Extract the [X, Y] coordinate from the center of the cell holding the provided text.  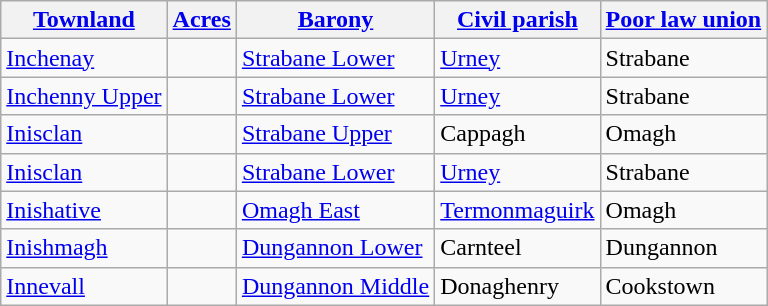
Cappagh [518, 134]
Inchenay [84, 58]
Innevall [84, 286]
Strabane Upper [335, 134]
Inchenny Upper [84, 96]
Dungannon [684, 248]
Dungannon Middle [335, 286]
Townland [84, 20]
Dungannon Lower [335, 248]
Termonmaguirk [518, 210]
Donaghenry [518, 286]
Civil parish [518, 20]
Poor law union [684, 20]
Carnteel [518, 248]
Omagh East [335, 210]
Acres [202, 20]
Cookstown [684, 286]
Inishmagh [84, 248]
Inishative [84, 210]
Barony [335, 20]
